Output the (x, y) coordinate of the center of the cell containing the given text.  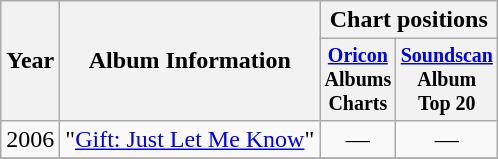
Oricon Albums Charts (358, 80)
"Gift: Just Let Me Know" (190, 139)
2006 (30, 139)
Album Information (190, 61)
Chart positions (409, 20)
Soundscan Album Top 20 (447, 80)
Year (30, 61)
